Identify which cell holds the provided text, then report its [X, Y] central coordinate. 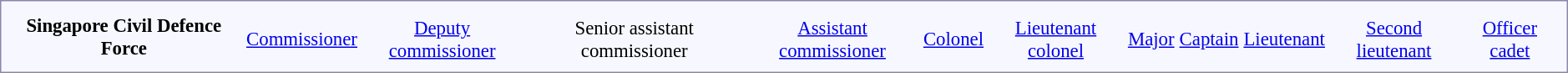
Deputy commissioner [442, 39]
Captain [1209, 39]
Commissioner [302, 39]
Lieutenant colonel [1056, 39]
Major [1151, 39]
Colonel [953, 39]
Second lieutenant [1393, 39]
Senior assistant commissioner [635, 39]
Assistant commissioner [833, 39]
Officer cadet [1510, 39]
Lieutenant [1284, 39]
Singapore Civil Defence Force [124, 37]
